Provide the (x, y) coordinate of the cell's center where the given text is located.  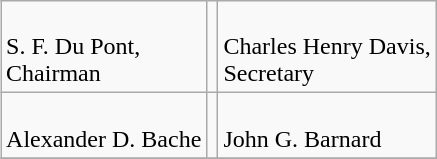
Charles Henry Davis,Secretary (327, 47)
John G. Barnard (327, 126)
Alexander D. Bache (104, 126)
S. F. Du Pont,Chairman (104, 47)
